Extract the (x, y) coordinate from the center of the cell holding the provided text.  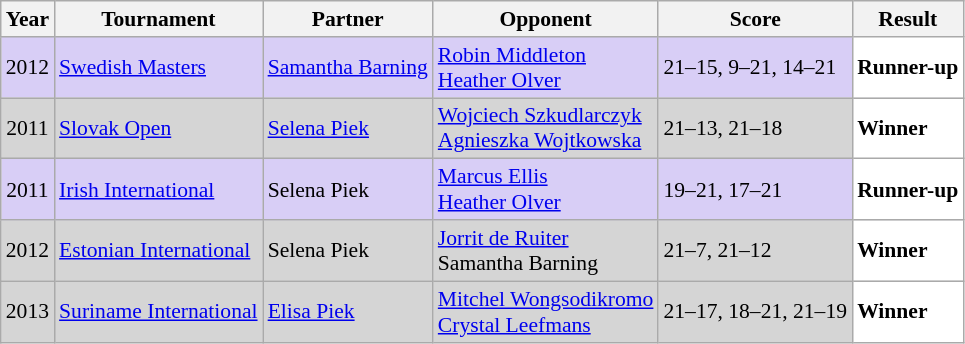
Estonian International (158, 250)
21–13, 21–18 (755, 128)
Suriname International (158, 312)
Slovak Open (158, 128)
Marcus Ellis Heather Olver (546, 190)
Robin Middleton Heather Olver (546, 68)
Partner (348, 19)
Opponent (546, 19)
Result (908, 19)
Swedish Masters (158, 68)
21–17, 18–21, 21–19 (755, 312)
Elisa Piek (348, 312)
19–21, 17–21 (755, 190)
21–7, 21–12 (755, 250)
Score (755, 19)
Jorrit de Ruiter Samantha Barning (546, 250)
Samantha Barning (348, 68)
Wojciech Szkudlarczyk Agnieszka Wojtkowska (546, 128)
Year (28, 19)
Mitchel Wongsodikromo Crystal Leefmans (546, 312)
2013 (28, 312)
Irish International (158, 190)
Tournament (158, 19)
21–15, 9–21, 14–21 (755, 68)
